Extract the (X, Y) coordinate from the center of the cell holding the provided text.  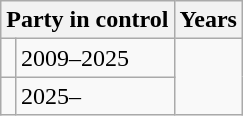
Years (208, 20)
2009–2025 (94, 58)
2025– (94, 96)
Party in control (88, 20)
